Determine the [X, Y] coordinate at the center of the cell enclosing the given text.  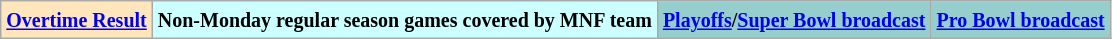
Pro Bowl broadcast [1020, 20]
Playoffs/Super Bowl broadcast [794, 20]
Overtime Result [77, 20]
Non-Monday regular season games covered by MNF team [404, 20]
